Extract the (x, y) coordinate from the center of the cell holding the provided text.  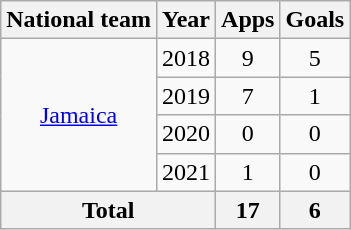
Jamaica (79, 115)
2021 (186, 172)
Year (186, 20)
2019 (186, 96)
Goals (315, 20)
6 (315, 210)
5 (315, 58)
7 (248, 96)
9 (248, 58)
Apps (248, 20)
2018 (186, 58)
2020 (186, 134)
National team (79, 20)
Total (108, 210)
17 (248, 210)
